Scan for the cell matching the given text and deliver its (x, y) coordinate at center. 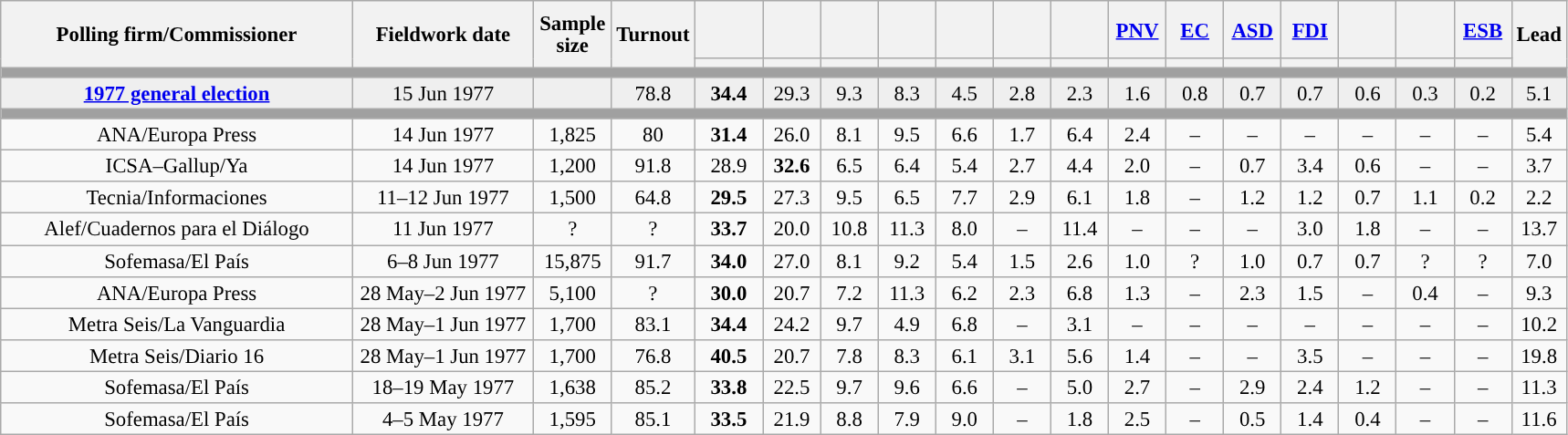
ASD (1252, 29)
18–19 May 1977 (443, 387)
Lead (1539, 35)
24.2 (792, 325)
34.0 (728, 261)
9.2 (907, 261)
1.3 (1137, 292)
7.2 (849, 292)
80 (653, 135)
Sample size (572, 35)
1.7 (1022, 135)
FDI (1311, 29)
EC (1196, 29)
91.8 (653, 166)
15 Jun 1977 (443, 93)
8.0 (964, 230)
8.8 (849, 419)
7.8 (849, 356)
1,638 (572, 387)
2.2 (1539, 199)
26.0 (792, 135)
4–5 May 1977 (443, 419)
1977 general election (177, 93)
76.8 (653, 356)
Alef/Cuadernos para el Diálogo (177, 230)
29.5 (728, 199)
40.5 (728, 356)
Fieldwork date (443, 35)
33.7 (728, 230)
ESB (1482, 29)
19.8 (1539, 356)
7.7 (964, 199)
1.6 (1137, 93)
1,500 (572, 199)
85.2 (653, 387)
6.2 (964, 292)
Metra Seis/Diario 16 (177, 356)
11.6 (1539, 419)
4.4 (1079, 166)
2.0 (1137, 166)
ICSA–Gallup/Ya (177, 166)
4.5 (964, 93)
29.3 (792, 93)
28 May–2 Jun 1977 (443, 292)
9.6 (907, 387)
5.0 (1079, 387)
91.7 (653, 261)
11 Jun 1977 (443, 230)
22.5 (792, 387)
2.5 (1137, 419)
31.4 (728, 135)
6–8 Jun 1977 (443, 261)
11.4 (1079, 230)
20.0 (792, 230)
78.8 (653, 93)
85.1 (653, 419)
1,200 (572, 166)
7.9 (907, 419)
PNV (1137, 29)
21.9 (792, 419)
3.4 (1311, 166)
5,100 (572, 292)
15,875 (572, 261)
0.5 (1252, 419)
Turnout (653, 35)
Metra Seis/La Vanguardia (177, 325)
4.9 (907, 325)
13.7 (1539, 230)
27.3 (792, 199)
0.3 (1426, 93)
9.0 (964, 419)
10.8 (849, 230)
3.0 (1311, 230)
Tecnia/Informaciones (177, 199)
30.0 (728, 292)
3.5 (1311, 356)
1.1 (1426, 199)
33.5 (728, 419)
7.0 (1539, 261)
11–12 Jun 1977 (443, 199)
28.9 (728, 166)
2.6 (1079, 261)
32.6 (792, 166)
Polling firm/Commissioner (177, 35)
10.2 (1539, 325)
33.8 (728, 387)
5.1 (1539, 93)
64.8 (653, 199)
83.1 (653, 325)
5.6 (1079, 356)
2.8 (1022, 93)
0.8 (1196, 93)
1,595 (572, 419)
1,825 (572, 135)
27.0 (792, 261)
3.7 (1539, 166)
